Determine the [X, Y] coordinate at the center of the cell enclosing the given text.  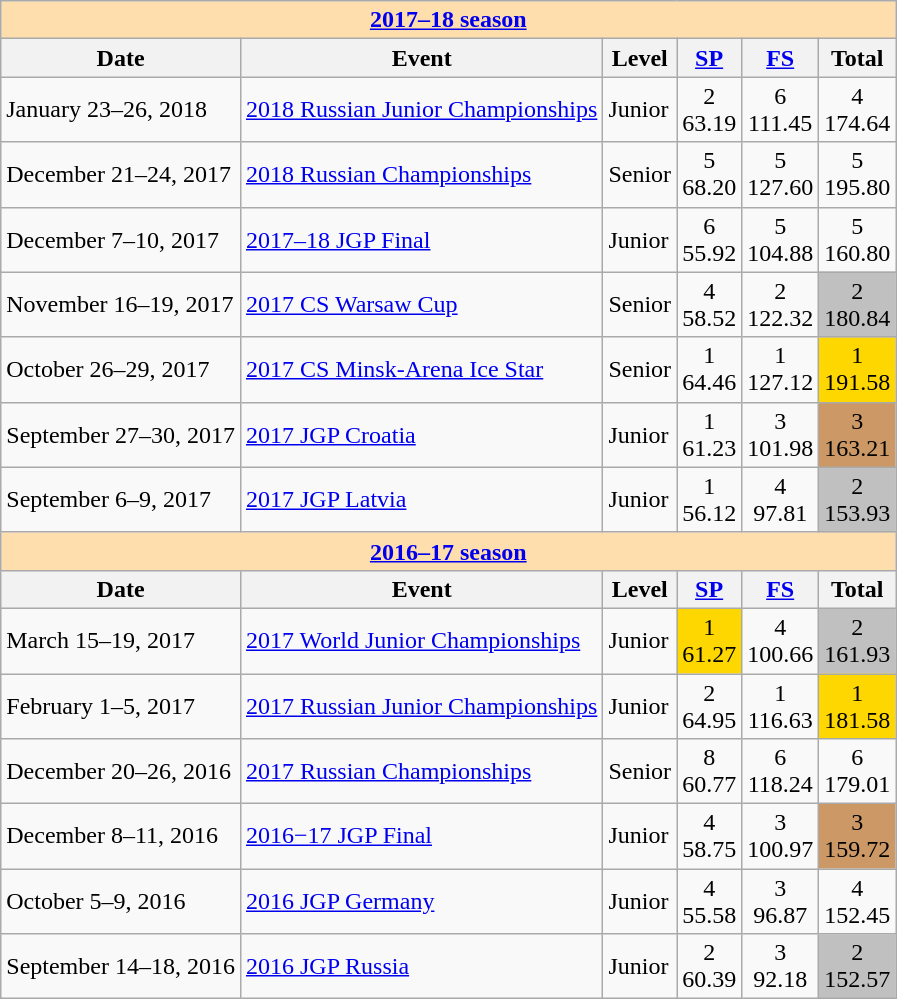
8 60.77 [710, 772]
2016 JGP Russia [421, 966]
2 122.32 [780, 304]
4 174.64 [858, 110]
1 116.63 [780, 706]
2 60.39 [710, 966]
December 20–26, 2016 [121, 772]
2 180.84 [858, 304]
4 97.81 [780, 500]
2016 JGP Germany [421, 902]
2018 Russian Junior Championships [421, 110]
3 92.18 [780, 966]
2 64.95 [710, 706]
5 160.80 [858, 240]
September 14–18, 2016 [121, 966]
February 1–5, 2017 [121, 706]
6 111.45 [780, 110]
4 58.52 [710, 304]
November 16–19, 2017 [121, 304]
3 101.98 [780, 434]
1 61.27 [710, 640]
1 191.58 [858, 370]
4 100.66 [780, 640]
2 153.93 [858, 500]
4 152.45 [858, 902]
4 55.58 [710, 902]
3 96.87 [780, 902]
5 68.20 [710, 174]
3 159.72 [858, 836]
2017 CS Minsk-Arena Ice Star [421, 370]
1 56.12 [710, 500]
1 61.23 [710, 434]
2 63.19 [710, 110]
March 15–19, 2017 [121, 640]
2016−17 JGP Final [421, 836]
October 5–9, 2016 [121, 902]
2017 Russian Championships [421, 772]
6 179.01 [858, 772]
6 118.24 [780, 772]
2 161.93 [858, 640]
5 195.80 [858, 174]
2017–18 JGP Final [421, 240]
2017–18 season [448, 20]
October 26–29, 2017 [121, 370]
1 181.58 [858, 706]
2017 Russian Junior Championships [421, 706]
5 104.88 [780, 240]
2018 Russian Championships [421, 174]
2017 CS Warsaw Cup [421, 304]
1 127.12 [780, 370]
4 58.75 [710, 836]
6 55.92 [710, 240]
5 127.60 [780, 174]
December 7–10, 2017 [121, 240]
3 100.97 [780, 836]
2016–17 season [448, 551]
December 8–11, 2016 [121, 836]
September 6–9, 2017 [121, 500]
September 27–30, 2017 [121, 434]
2017 JGP Croatia [421, 434]
2017 World Junior Championships [421, 640]
2017 JGP Latvia [421, 500]
2 152.57 [858, 966]
December 21–24, 2017 [121, 174]
1 64.46 [710, 370]
January 23–26, 2018 [121, 110]
3 163.21 [858, 434]
